Determine the (x, y) coordinate at the center of the cell enclosing the given text.  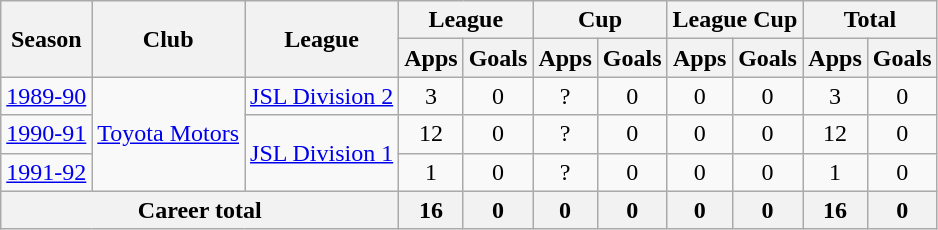
Total (870, 20)
Season (46, 39)
Career total (200, 210)
1989-90 (46, 96)
Cup (600, 20)
JSL Division 1 (322, 153)
JSL Division 2 (322, 96)
League Cup (735, 20)
Toyota Motors (168, 134)
1991-92 (46, 172)
1990-91 (46, 134)
Club (168, 39)
